For the text-containing cell, return its midpoint in [x, y] coordinate format. 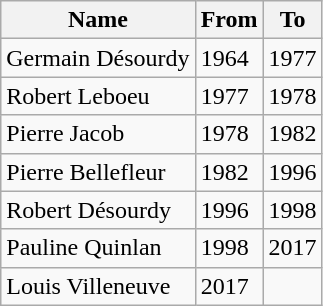
Pierre Bellefleur [98, 172]
Louis Villeneuve [98, 286]
Robert Désourdy [98, 210]
Name [98, 20]
From [229, 20]
Robert Leboeu [98, 96]
To [292, 20]
Pauline Quinlan [98, 248]
Pierre Jacob [98, 134]
1964 [229, 58]
Germain Désourdy [98, 58]
